Search for the cell housing the specified text and yield its [X, Y] center coordinate. 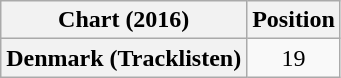
Chart (2016) [124, 20]
Denmark (Tracklisten) [124, 58]
Position [294, 20]
19 [294, 58]
